Find where the given text appears and provide that cell's center as [X, Y] coordinate. 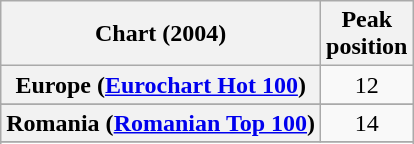
Romania (Romanian Top 100) [161, 123]
12 [367, 85]
Chart (2004) [161, 34]
Peakposition [367, 34]
Europe (Eurochart Hot 100) [161, 85]
14 [367, 123]
